Output the (X, Y) coordinate of the center of the cell containing the given text.  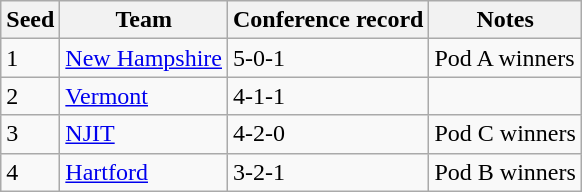
Team (144, 20)
Pod B winners (505, 172)
Hartford (144, 172)
4-1-1 (328, 96)
Conference record (328, 20)
1 (30, 58)
3-2-1 (328, 172)
NJIT (144, 134)
Notes (505, 20)
Seed (30, 20)
Pod C winners (505, 134)
5-0-1 (328, 58)
3 (30, 134)
4-2-0 (328, 134)
Vermont (144, 96)
4 (30, 172)
New Hampshire (144, 58)
2 (30, 96)
Pod A winners (505, 58)
